Output the (x, y) coordinate of the center of the cell containing the given text.  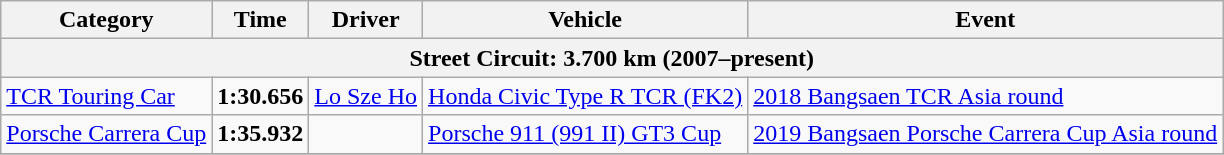
Honda Civic Type R TCR (FK2) (586, 96)
Porsche Carrera Cup (106, 134)
1:30.656 (260, 96)
Driver (366, 20)
2019 Bangsaen Porsche Carrera Cup Asia round (986, 134)
Lo Sze Ho (366, 96)
Category (106, 20)
Street Circuit: 3.700 km (2007–present) (612, 58)
Porsche 911 (991 II) GT3 Cup (586, 134)
2018 Bangsaen TCR Asia round (986, 96)
TCR Touring Car (106, 96)
Vehicle (586, 20)
Time (260, 20)
1:35.932 (260, 134)
Event (986, 20)
